Determine the (x, y) coordinate at the center of the cell enclosing the given text.  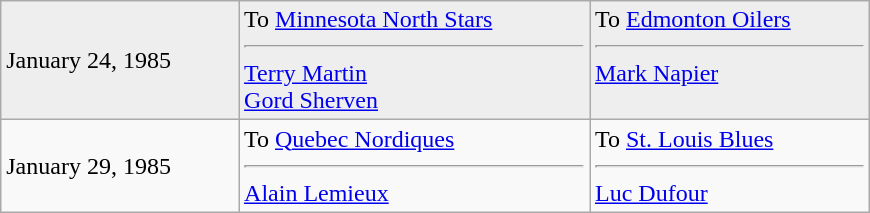
To Quebec NordiquesAlain Lemieux (414, 166)
January 24, 1985 (120, 60)
To St. Louis BluesLuc Dufour (730, 166)
January 29, 1985 (120, 166)
To Edmonton OilersMark Napier (730, 60)
To Minnesota North StarsTerry MartinGord Sherven (414, 60)
